Capture the cell that displays the provided text and extract its [X, Y] central coordinate. 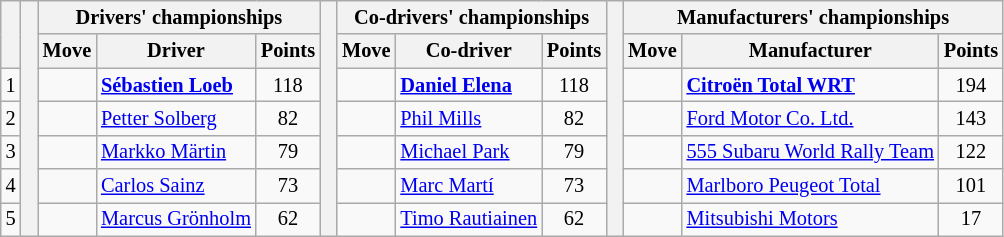
1 [11, 85]
Daniel Elena [468, 85]
Michael Park [468, 152]
4 [11, 186]
Mitsubishi Motors [810, 219]
Manufacturer [810, 51]
Drivers' championships [179, 17]
Manufacturers' championships [813, 17]
101 [971, 186]
17 [971, 219]
555 Subaru World Rally Team [810, 152]
5 [11, 219]
122 [971, 152]
Marcus Grönholm [176, 219]
Phil Mills [468, 118]
194 [971, 85]
Driver [176, 51]
Marlboro Peugeot Total [810, 186]
Carlos Sainz [176, 186]
Markko Märtin [176, 152]
2 [11, 118]
Co-drivers' championships [472, 17]
Marc Martí [468, 186]
Ford Motor Co. Ltd. [810, 118]
Petter Solberg [176, 118]
Citroën Total WRT [810, 85]
Co-driver [468, 51]
Sébastien Loeb [176, 85]
3 [11, 152]
Timo Rautiainen [468, 219]
143 [971, 118]
